Extract the [x, y] coordinate from the center of the cell holding the provided text.  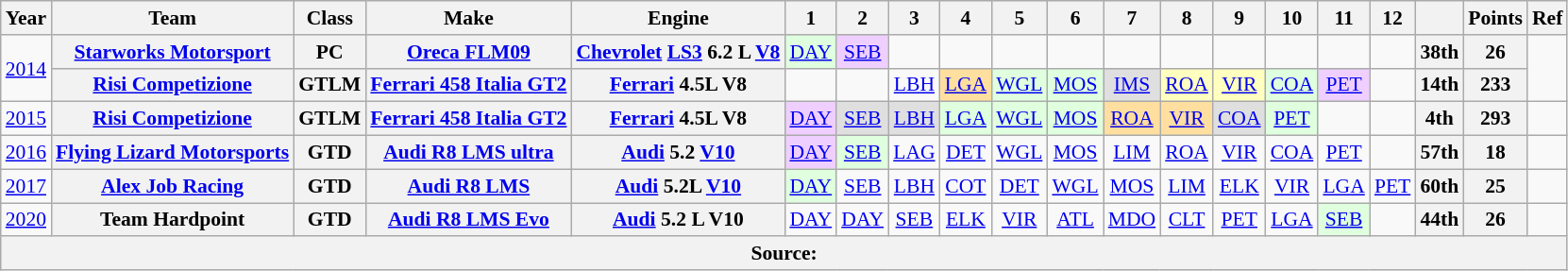
57th [1439, 153]
Oreca FLM09 [468, 52]
8 [1187, 18]
ATL [1074, 220]
10 [1292, 18]
Year [26, 18]
Audi 5.2 V10 [678, 153]
Starworks Motorsport [172, 52]
Chevrolet LS3 6.2 L V8 [678, 52]
3 [914, 18]
18 [1495, 153]
Points [1495, 18]
6 [1074, 18]
44th [1439, 220]
2 [863, 18]
2015 [26, 119]
293 [1495, 119]
4th [1439, 119]
Source: [784, 254]
Make [468, 18]
2014 [26, 68]
PC [329, 52]
IMS [1133, 85]
1 [810, 18]
Team [172, 18]
4 [966, 18]
60th [1439, 186]
12 [1393, 18]
7 [1133, 18]
Ref [1547, 18]
2016 [26, 153]
14th [1439, 85]
2017 [26, 186]
Audi 5.2 L V10 [678, 220]
Class [329, 18]
LAG [914, 153]
COT [966, 186]
38th [1439, 52]
Team Hardpoint [172, 220]
5 [1020, 18]
11 [1343, 18]
CLT [1187, 220]
25 [1495, 186]
233 [1495, 85]
MDO [1133, 220]
Audi R8 LMS Evo [468, 220]
Audi R8 LMS ultra [468, 153]
Flying Lizard Motorsports [172, 153]
Alex Job Racing [172, 186]
Audi 5.2L V10 [678, 186]
2020 [26, 220]
9 [1239, 18]
Audi R8 LMS [468, 186]
Engine [678, 18]
